Search for the cell housing the specified text and yield its [X, Y] center coordinate. 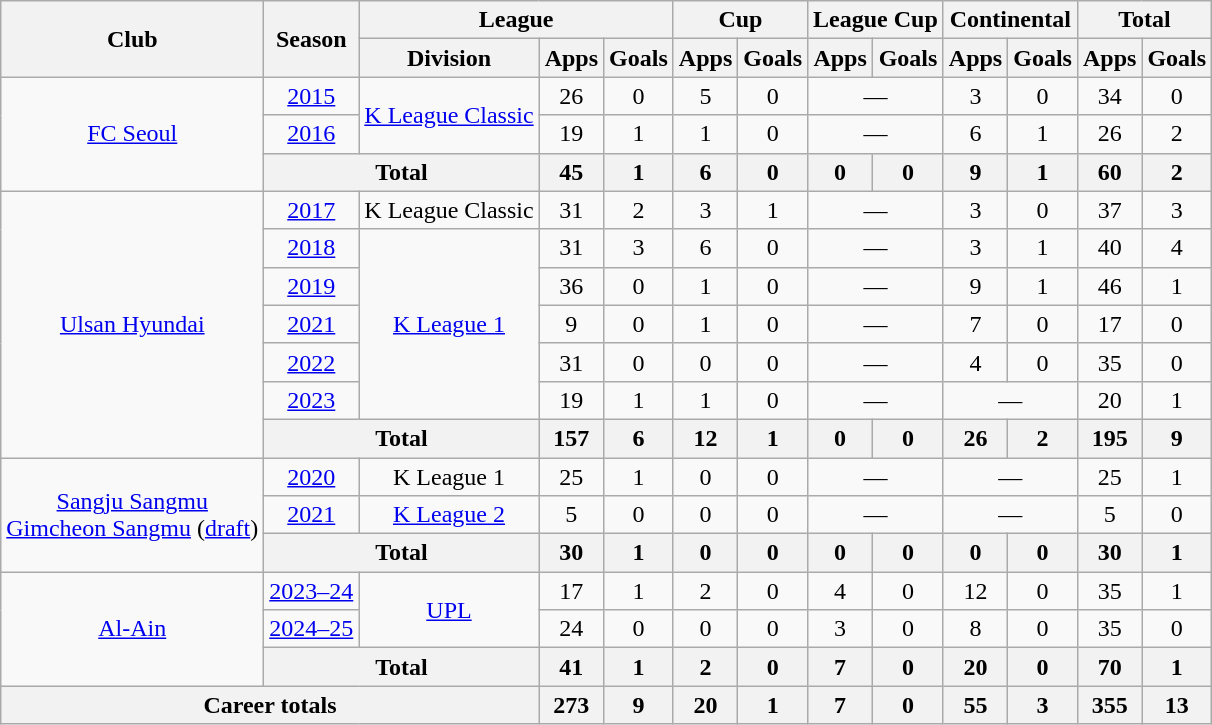
41 [571, 667]
K League 2 [449, 515]
UPL [449, 610]
FC Seoul [132, 134]
Career totals [270, 705]
2015 [312, 96]
2023 [312, 400]
Ulsan Hyundai [132, 324]
Club [132, 39]
Al-Ain [132, 629]
24 [571, 629]
League Cup [876, 20]
2020 [312, 477]
2016 [312, 134]
Division [449, 58]
2024–25 [312, 629]
46 [1109, 286]
195 [1109, 438]
2017 [312, 210]
Cup [740, 20]
League [516, 20]
273 [571, 705]
36 [571, 286]
355 [1109, 705]
13 [1177, 705]
Continental [1010, 20]
60 [1109, 172]
2018 [312, 248]
70 [1109, 667]
45 [571, 172]
40 [1109, 248]
8 [975, 629]
34 [1109, 96]
55 [975, 705]
2022 [312, 362]
Season [312, 39]
37 [1109, 210]
2019 [312, 286]
2023–24 [312, 591]
157 [571, 438]
Sangju SangmuGimcheon Sangmu (draft) [132, 515]
